Identify which cell holds the provided text, then report its [X, Y] central coordinate. 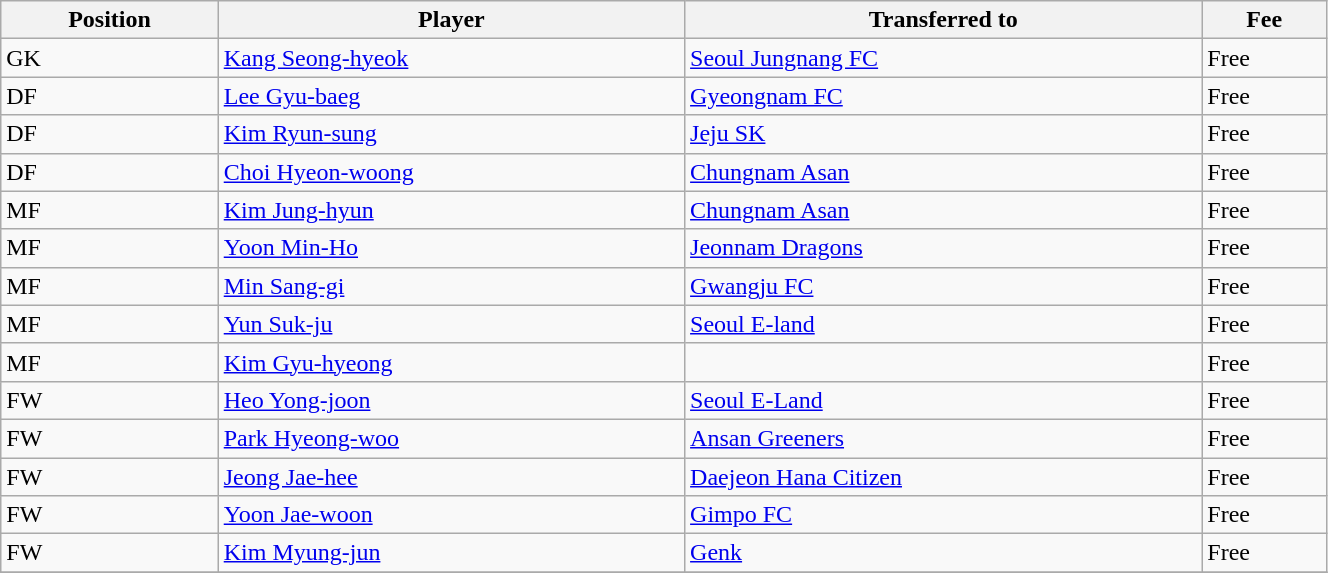
Yoon Min-Ho [451, 248]
Position [110, 20]
Kim Ryun-sung [451, 134]
Min Sang-gi [451, 286]
Choi Hyeon-woong [451, 172]
Gimpo FC [944, 515]
Seoul E-land [944, 324]
Kang Seong-hyeok [451, 58]
Kim Jung-hyun [451, 210]
Seoul E-Land [944, 400]
Player [451, 20]
Gwangju FC [944, 286]
Seoul Jungnang FC [944, 58]
Jeju SK [944, 134]
GK [110, 58]
Fee [1264, 20]
Jeonnam Dragons [944, 248]
Daejeon Hana Citizen [944, 477]
Kim Gyu-hyeong [451, 362]
Park Hyeong-woo [451, 438]
Heo Yong-joon [451, 400]
Kim Myung-jun [451, 553]
Gyeongnam FC [944, 96]
Genk [944, 553]
Jeong Jae-hee [451, 477]
Lee Gyu-baeg [451, 96]
Yoon Jae-woon [451, 515]
Transferred to [944, 20]
Ansan Greeners [944, 438]
Yun Suk-ju [451, 324]
